For the text-containing cell, return its midpoint in (X, Y) coordinate format. 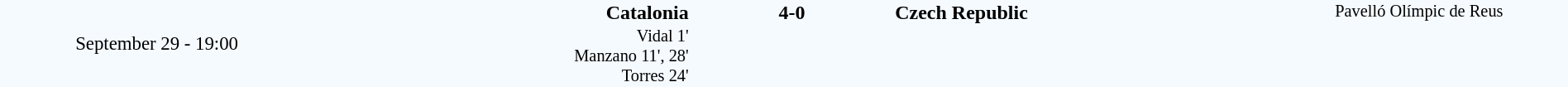
Vidal 1'Manzano 11', 28'Torres 24' (501, 56)
Czech Republic (1082, 12)
Catalonia (501, 12)
September 29 - 19:00 (157, 43)
Pavelló Olímpic de Reus (1419, 43)
4-0 (791, 12)
